Detect which cell encompasses the target text, then output its (x, y) center coordinate. 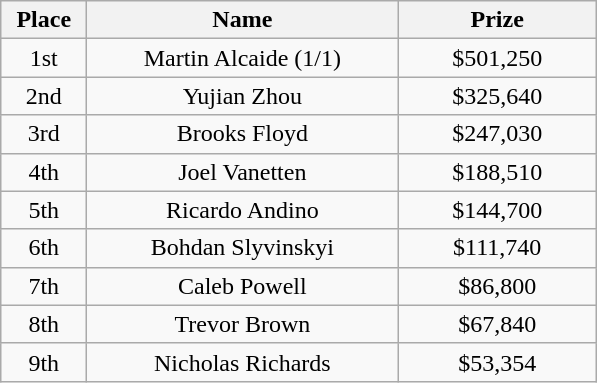
4th (44, 172)
$144,700 (498, 210)
$325,640 (498, 96)
1st (44, 58)
Yujian Zhou (242, 96)
Brooks Floyd (242, 134)
6th (44, 248)
Bohdan Slyvinskyi (242, 248)
$501,250 (498, 58)
Martin Alcaide (1/1) (242, 58)
3rd (44, 134)
9th (44, 362)
5th (44, 210)
$188,510 (498, 172)
Prize (498, 20)
2nd (44, 96)
Joel Vanetten (242, 172)
Caleb Powell (242, 286)
$53,354 (498, 362)
8th (44, 324)
Name (242, 20)
Trevor Brown (242, 324)
$86,800 (498, 286)
$111,740 (498, 248)
Nicholas Richards (242, 362)
Place (44, 20)
7th (44, 286)
$247,030 (498, 134)
Ricardo Andino (242, 210)
$67,840 (498, 324)
